Extract the (X, Y) coordinate from the center of the cell holding the provided text.  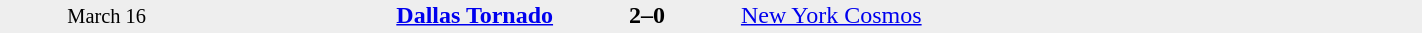
March 16 (106, 16)
Dallas Tornado (384, 15)
New York Cosmos (910, 15)
2–0 (648, 15)
